Detect which cell encompasses the target text, then output its (X, Y) center coordinate. 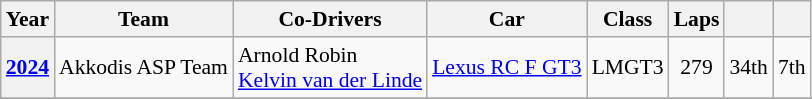
Laps (697, 19)
2024 (28, 68)
Team (144, 19)
Car (506, 19)
7th (792, 68)
Year (28, 19)
Lexus RC F GT3 (506, 68)
Arnold Robin Kelvin van der Linde (330, 68)
Class (628, 19)
Co-Drivers (330, 19)
LMGT3 (628, 68)
279 (697, 68)
Akkodis ASP Team (144, 68)
34th (748, 68)
